For the text-containing cell, return its midpoint in [x, y] coordinate format. 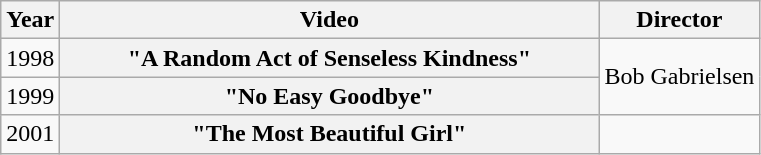
2001 [30, 134]
"A Random Act of Senseless Kindness" [330, 58]
Bob Gabrielsen [680, 77]
"The Most Beautiful Girl" [330, 134]
1999 [30, 96]
Year [30, 20]
"No Easy Goodbye" [330, 96]
Director [680, 20]
Video [330, 20]
1998 [30, 58]
